Provide the (x, y) coordinate of the cell's center where the given text is located.  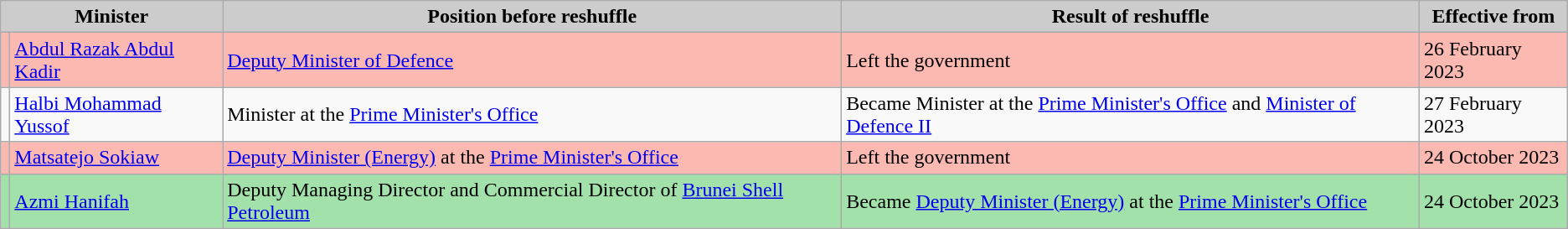
Effective from (1493, 17)
Azmi Hanifah (116, 201)
Deputy Minister (Energy) at the Prime Minister's Office (533, 158)
Became Minister at the Prime Minister's Office and Minister of Defence II (1131, 114)
Halbi Mohammad Yussof (116, 114)
Minister at the Prime Minister's Office (533, 114)
Abdul Razak Abdul Kadir (116, 60)
Matsatejo Sokiaw (116, 158)
Minister (112, 17)
Position before reshuffle (533, 17)
Became Deputy Minister (Energy) at the Prime Minister's Office (1131, 201)
26 February 2023 (1493, 60)
Deputy Managing Director and Commercial Director of Brunei Shell Petroleum (533, 201)
Deputy Minister of Defence (533, 60)
27 February 2023 (1493, 114)
Result of reshuffle (1131, 17)
